Output the [X, Y] coordinate of the center of the cell containing the given text.  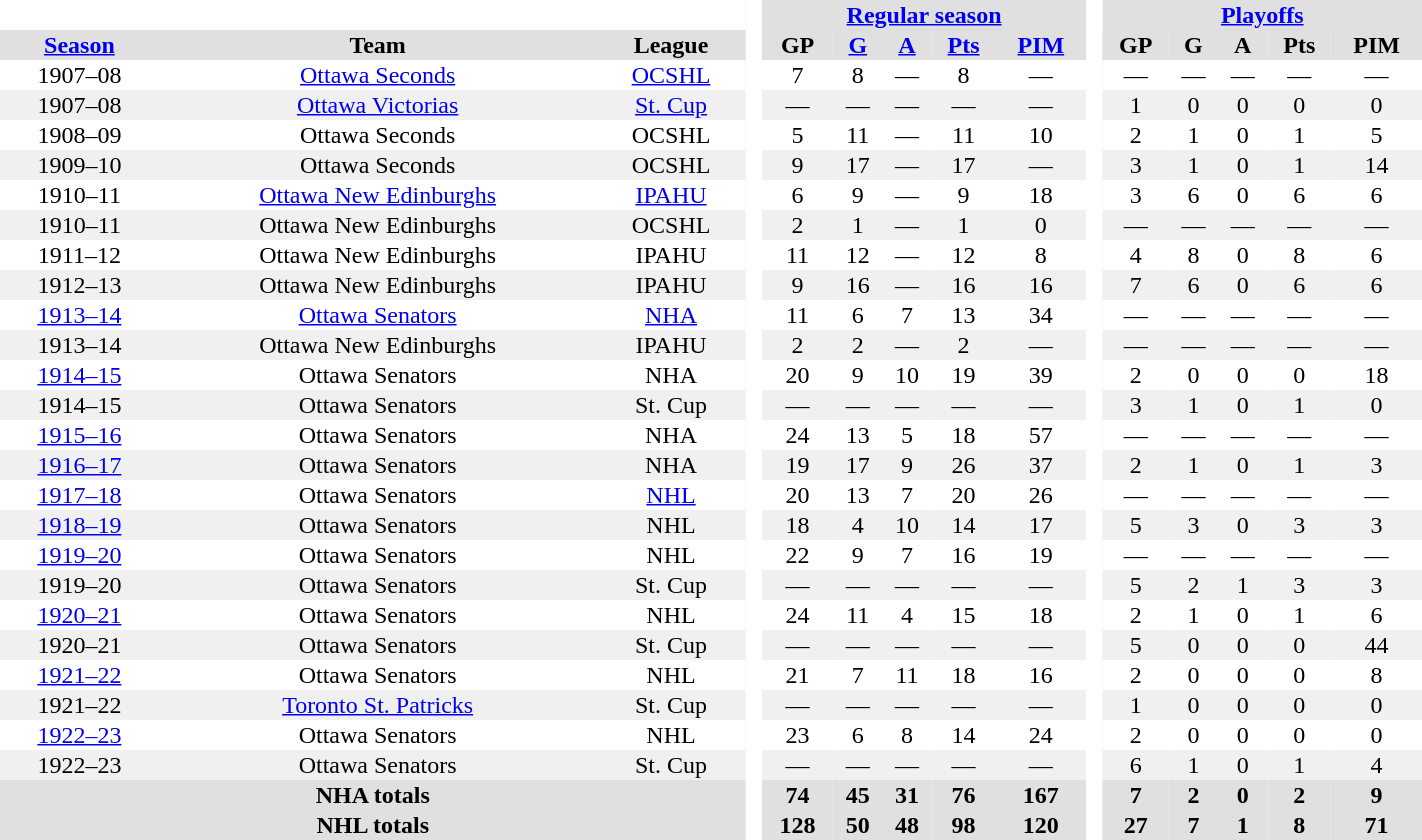
27 [1136, 825]
57 [1042, 435]
22 [798, 555]
1909–10 [80, 165]
Season [80, 45]
Playoffs [1262, 15]
1916–17 [80, 465]
Team [378, 45]
71 [1376, 825]
NHA totals [373, 795]
50 [858, 825]
1911–12 [80, 255]
48 [906, 825]
NHL totals [373, 825]
1915–16 [80, 435]
98 [964, 825]
167 [1042, 795]
Toronto St. Patricks [378, 705]
1917–18 [80, 495]
74 [798, 795]
League [672, 45]
128 [798, 825]
15 [964, 615]
21 [798, 675]
Regular season [924, 15]
45 [858, 795]
76 [964, 795]
Ottawa Victorias [378, 105]
39 [1042, 375]
37 [1042, 465]
44 [1376, 645]
1908–09 [80, 135]
1918–19 [80, 525]
31 [906, 795]
120 [1042, 825]
23 [798, 735]
34 [1042, 315]
1912–13 [80, 285]
